Output the [x, y] coordinate of the center of the cell containing the given text.  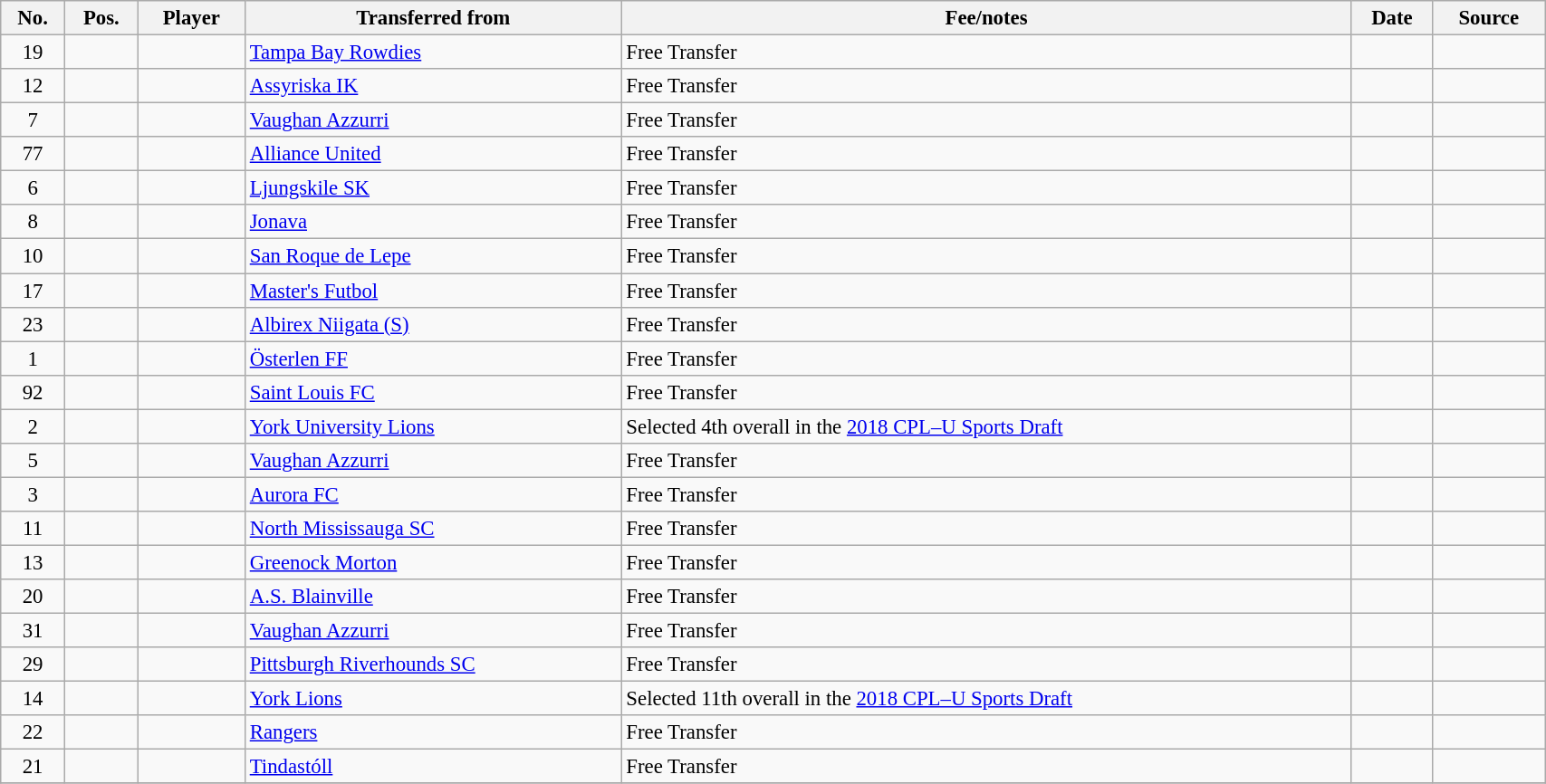
7 [33, 120]
Date [1392, 18]
Alliance United [433, 154]
Player [191, 18]
Pittsburgh Riverhounds SC [433, 664]
Jonava [433, 222]
10 [33, 256]
York University Lions [433, 426]
Saint Louis FC [433, 392]
77 [33, 154]
Greenock Morton [433, 562]
Source [1489, 18]
6 [33, 188]
23 [33, 324]
York Lions [433, 699]
20 [33, 597]
Master's Futbol [433, 291]
29 [33, 664]
Selected 11th overall in the 2018 CPL–U Sports Draft [986, 699]
1 [33, 359]
Pos. [101, 18]
North Mississauga SC [433, 529]
19 [33, 53]
12 [33, 86]
Transferred from [433, 18]
8 [33, 222]
21 [33, 767]
Fee/notes [986, 18]
92 [33, 392]
A.S. Blainville [433, 597]
San Roque de Lepe [433, 256]
13 [33, 562]
31 [33, 631]
5 [33, 461]
3 [33, 494]
14 [33, 699]
17 [33, 291]
Rangers [433, 732]
No. [33, 18]
Tampa Bay Rowdies [433, 53]
Ljungskile SK [433, 188]
Albirex Niigata (S) [433, 324]
Aurora FC [433, 494]
2 [33, 426]
Selected 4th overall in the 2018 CPL–U Sports Draft [986, 426]
Assyriska IK [433, 86]
11 [33, 529]
Österlen FF [433, 359]
Tindastóll [433, 767]
22 [33, 732]
